Output the (X, Y) coordinate of the center of the cell containing the given text.  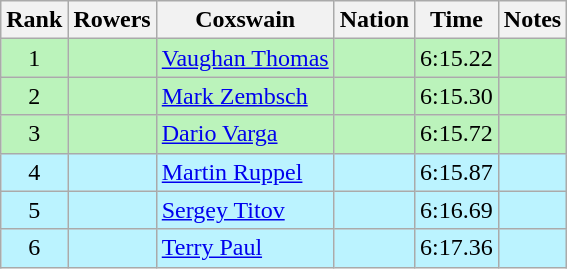
3 (34, 134)
4 (34, 172)
6:15.22 (457, 58)
Dario Varga (245, 134)
1 (34, 58)
Notes (532, 20)
6 (34, 248)
6:15.72 (457, 134)
Terry Paul (245, 248)
Martin Ruppel (245, 172)
Time (457, 20)
Coxswain (245, 20)
5 (34, 210)
Mark Zembsch (245, 96)
6:15.87 (457, 172)
6:16.69 (457, 210)
6:15.30 (457, 96)
Rowers (112, 20)
Nation (374, 20)
Rank (34, 20)
Vaughan Thomas (245, 58)
2 (34, 96)
Sergey Titov (245, 210)
6:17.36 (457, 248)
